Extract the (x, y) coordinate from the center of the cell holding the provided text.  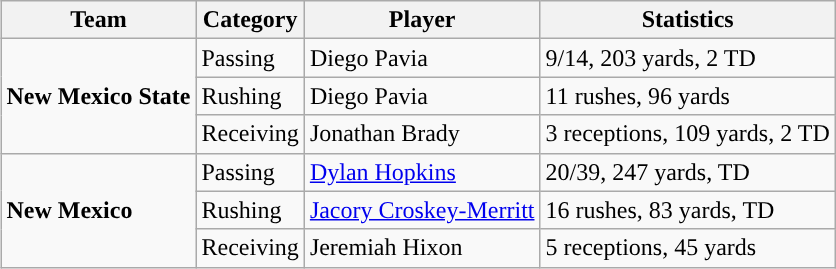
Dylan Hopkins (422, 172)
New Mexico State (98, 96)
Statistics (688, 20)
Jeremiah Hixon (422, 248)
Category (250, 20)
Team (98, 20)
Jonathan Brady (422, 134)
16 rushes, 83 yards, TD (688, 210)
3 receptions, 109 yards, 2 TD (688, 134)
11 rushes, 96 yards (688, 96)
New Mexico (98, 210)
9/14, 203 yards, 2 TD (688, 58)
20/39, 247 yards, TD (688, 172)
5 receptions, 45 yards (688, 248)
Jacory Croskey-Merritt (422, 210)
Player (422, 20)
